Locate the cell with the specified text and output its [x, y] center coordinate. 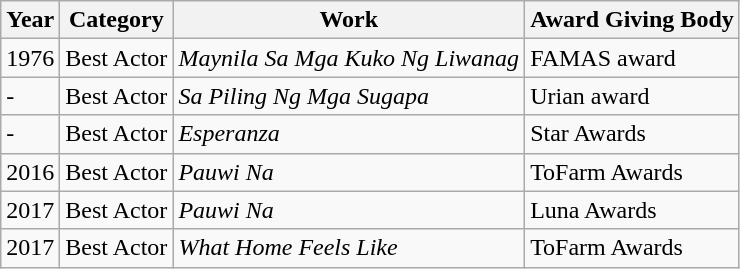
What Home Feels Like [349, 248]
Category [116, 20]
Work [349, 20]
Star Awards [632, 134]
2016 [30, 172]
FAMAS award [632, 58]
Year [30, 20]
Luna Awards [632, 210]
Sa Piling Ng Mga Sugapa [349, 96]
Esperanza [349, 134]
1976 [30, 58]
Urian award [632, 96]
Award Giving Body [632, 20]
Maynila Sa Mga Kuko Ng Liwanag [349, 58]
